Search for the cell housing the specified text and yield its (X, Y) center coordinate. 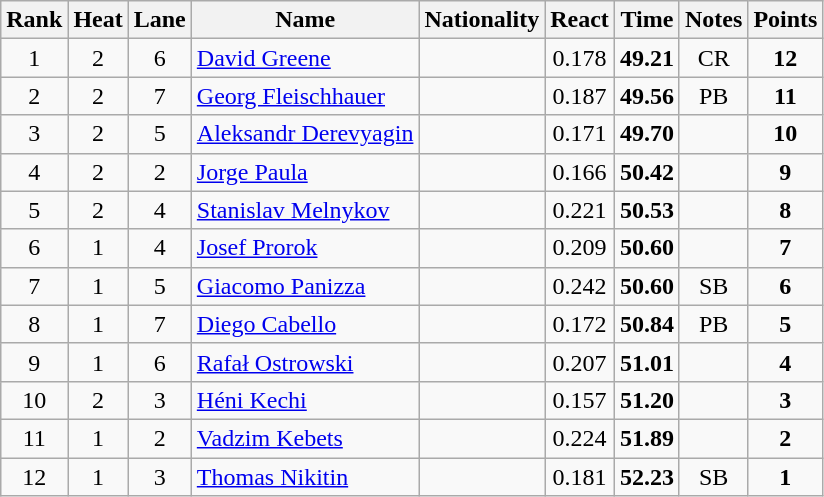
50.53 (646, 210)
Thomas Nikitin (305, 477)
51.20 (646, 400)
CR (713, 58)
React (580, 20)
49.21 (646, 58)
Rank (34, 20)
Héni Kechi (305, 400)
51.01 (646, 362)
51.89 (646, 438)
0.172 (580, 324)
50.84 (646, 324)
Diego Cabello (305, 324)
David Greene (305, 58)
49.70 (646, 134)
Giacomo Panizza (305, 286)
Josef Prorok (305, 248)
50.42 (646, 172)
0.178 (580, 58)
Time (646, 20)
0.181 (580, 477)
Name (305, 20)
0.157 (580, 400)
Heat (98, 20)
0.166 (580, 172)
0.209 (580, 248)
Georg Fleischhauer (305, 96)
Notes (713, 20)
Nationality (482, 20)
Points (786, 20)
Rafał Ostrowski (305, 362)
Stanislav Melnykov (305, 210)
0.187 (580, 96)
Jorge Paula (305, 172)
49.56 (646, 96)
0.221 (580, 210)
52.23 (646, 477)
Lane (160, 20)
0.171 (580, 134)
Aleksandr Derevyagin (305, 134)
0.242 (580, 286)
Vadzim Kebets (305, 438)
0.207 (580, 362)
0.224 (580, 438)
